Pinpoint the cell where the given text exists, returning its (X, Y) midpoint coordinate. 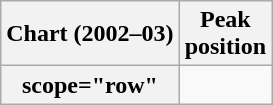
Peakposition (225, 34)
scope="row" (90, 85)
Chart (2002–03) (90, 34)
